Detect which cell encompasses the target text, then output its [X, Y] center coordinate. 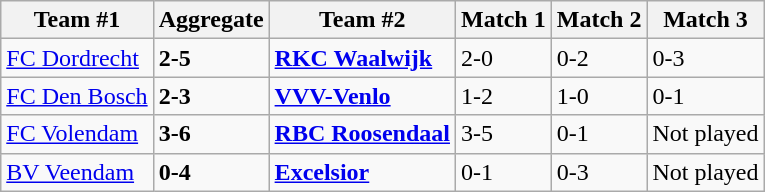
3-5 [504, 134]
2-0 [504, 58]
2-5 [211, 58]
Match 2 [599, 20]
RKC Waalwijk [362, 58]
1-2 [504, 96]
Team #2 [362, 20]
FC Den Bosch [77, 96]
Match 1 [504, 20]
0-4 [211, 172]
Aggregate [211, 20]
Excelsior [362, 172]
Team #1 [77, 20]
Match 3 [706, 20]
0-2 [599, 58]
RBC Roosendaal [362, 134]
3-6 [211, 134]
FC Dordrecht [77, 58]
1-0 [599, 96]
VVV-Venlo [362, 96]
FC Volendam [77, 134]
2-3 [211, 96]
BV Veendam [77, 172]
